Determine the (X, Y) coordinate at the center of the cell enclosing the given text.  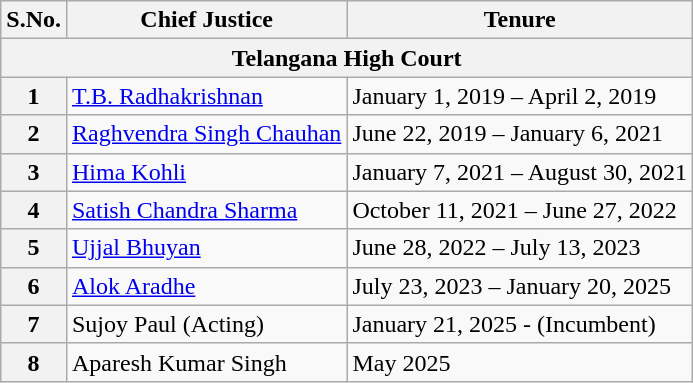
Ujjal Bhuyan (206, 248)
May 2025 (520, 362)
S.No. (34, 20)
1 (34, 96)
T.B. Radhakrishnan (206, 96)
2 (34, 134)
Hima Kohli (206, 172)
Alok Aradhe (206, 286)
January 21, 2025 - (Incumbent) (520, 324)
5 (34, 248)
October 11, 2021 – June 27, 2022 (520, 210)
Sujoy Paul (Acting) (206, 324)
June 22, 2019 – January 6, 2021 (520, 134)
3 (34, 172)
Aparesh Kumar Singh (206, 362)
January 1, 2019 – April 2, 2019 (520, 96)
Tenure (520, 20)
Chief Justice (206, 20)
June 28, 2022 – July 13, 2023 (520, 248)
January 7, 2021 – August 30, 2021 (520, 172)
Raghvendra Singh Chauhan (206, 134)
4 (34, 210)
8 (34, 362)
Satish Chandra Sharma (206, 210)
6 (34, 286)
July 23, 2023 – January 20, 2025 (520, 286)
Telangana High Court (347, 58)
7 (34, 324)
